Pinpoint the cell where the given text exists, returning its (x, y) midpoint coordinate. 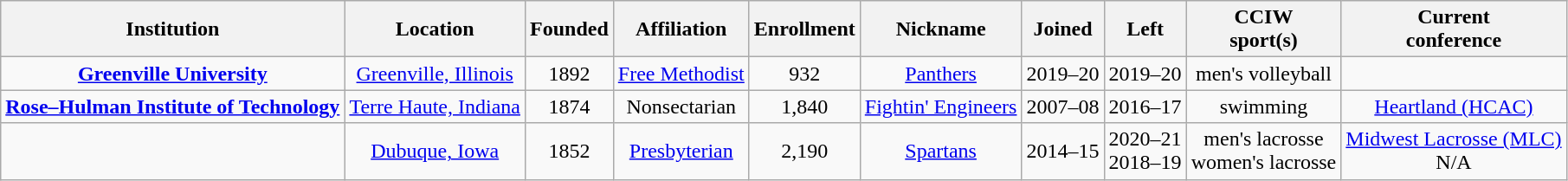
Spartans (940, 151)
Nickname (940, 29)
1892 (569, 74)
2016–17 (1145, 107)
932 (804, 74)
Presbyterian (681, 151)
Rose–Hulman Institute of Technology (173, 107)
1874 (569, 107)
Currentconference (1454, 29)
Enrollment (804, 29)
Midwest Lacrosse (MLC)N/A (1454, 151)
Panthers (940, 74)
2020–212018–19 (1145, 151)
Nonsectarian (681, 107)
2014–15 (1063, 151)
Affiliation (681, 29)
Founded (569, 29)
Dubuque, Iowa (435, 151)
Free Methodist (681, 74)
men's volleyball (1264, 74)
Joined (1063, 29)
men's lacrossewomen's lacrosse (1264, 151)
Fightin' Engineers (940, 107)
Greenville University (173, 74)
Left (1145, 29)
swimming (1264, 107)
1,840 (804, 107)
2,190 (804, 151)
2007–08 (1063, 107)
Institution (173, 29)
CCIWsport(s) (1264, 29)
Greenville, Illinois (435, 74)
Location (435, 29)
Terre Haute, Indiana (435, 107)
Heartland (HCAC) (1454, 107)
1852 (569, 151)
